Scan for the cell matching the given text and deliver its (x, y) coordinate at center. 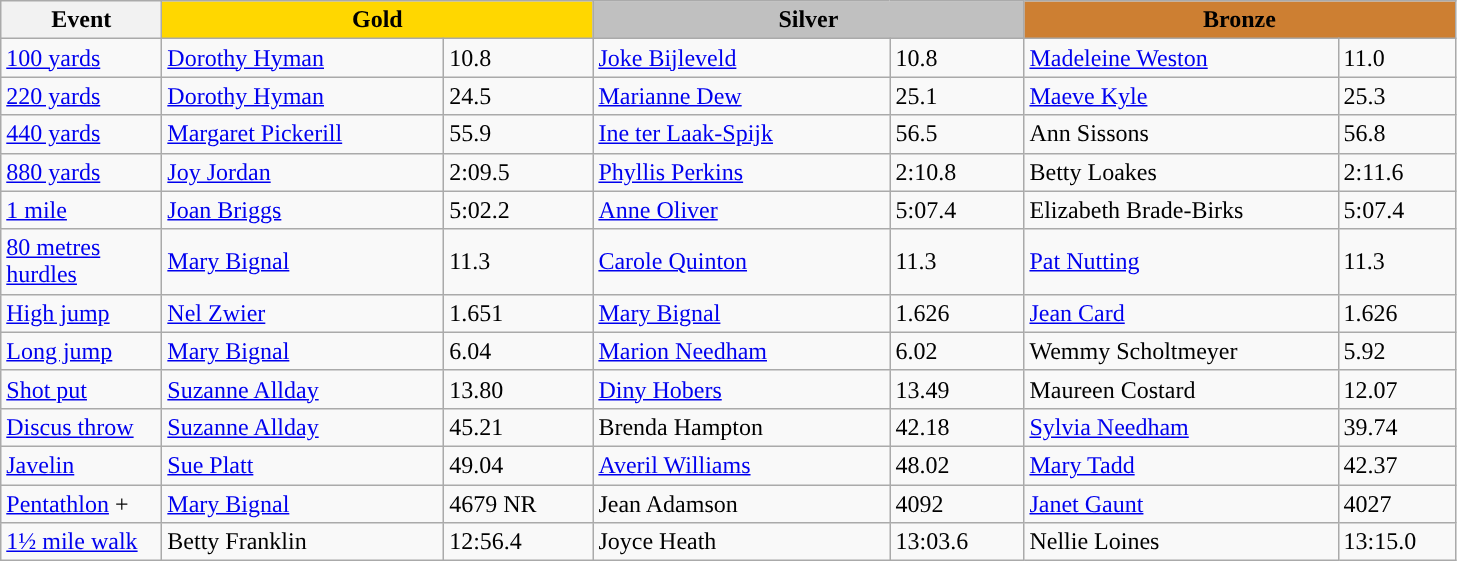
Nel Zwier (303, 313)
25.1 (957, 96)
Averil Williams (742, 465)
13:15.0 (1396, 542)
Pat Nutting (1181, 262)
Silver (808, 20)
Maeve Kyle (1181, 96)
1.651 (518, 313)
Ine ter Laak-Spijk (742, 134)
48.02 (957, 465)
Marion Needham (742, 351)
Nellie Loines (1181, 542)
12.07 (1396, 389)
6.02 (957, 351)
Janet Gaunt (1181, 503)
25.3 (1396, 96)
56.8 (1396, 134)
220 yards (82, 96)
Anne Oliver (742, 210)
12:56.4 (518, 542)
24.5 (518, 96)
4092 (957, 503)
Madeleine Weston (1181, 58)
Mary Tadd (1181, 465)
2:10.8 (957, 172)
Jean Adamson (742, 503)
Betty Franklin (303, 542)
5:02.2 (518, 210)
55.9 (518, 134)
Gold (378, 20)
11.0 (1396, 58)
49.04 (518, 465)
Sue Platt (303, 465)
Joy Jordan (303, 172)
39.74 (1396, 427)
Pentathlon + (82, 503)
Joan Briggs (303, 210)
Margaret Pickerill (303, 134)
13:03.6 (957, 542)
Ann Sissons (1181, 134)
Maureen Costard (1181, 389)
Javelin (82, 465)
Wemmy Scholtmeyer (1181, 351)
13.49 (957, 389)
Carole Quinton (742, 262)
Joke Bijleveld (742, 58)
440 yards (82, 134)
13.80 (518, 389)
Long jump (82, 351)
1 mile (82, 210)
100 yards (82, 58)
Discus throw (82, 427)
Shot put (82, 389)
4679 NR (518, 503)
2:11.6 (1396, 172)
56.5 (957, 134)
Brenda Hampton (742, 427)
High jump (82, 313)
880 yards (82, 172)
Elizabeth Brade-Birks (1181, 210)
42.37 (1396, 465)
Bronze (1240, 20)
80 metres hurdles (82, 262)
1½ mile walk (82, 542)
Jean Card (1181, 313)
Marianne Dew (742, 96)
Sylvia Needham (1181, 427)
Betty Loakes (1181, 172)
Phyllis Perkins (742, 172)
2:09.5 (518, 172)
Joyce Heath (742, 542)
4027 (1396, 503)
5.92 (1396, 351)
Diny Hobers (742, 389)
6.04 (518, 351)
45.21 (518, 427)
Event (82, 20)
42.18 (957, 427)
